Capture the cell that displays the provided text and extract its [x, y] central coordinate. 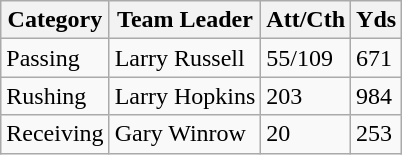
Rushing [55, 96]
55/109 [306, 58]
Team Leader [185, 20]
671 [376, 58]
Receiving [55, 134]
Larry Russell [185, 58]
253 [376, 134]
Att/Cth [306, 20]
Larry Hopkins [185, 96]
984 [376, 96]
Passing [55, 58]
Gary Winrow [185, 134]
Category [55, 20]
203 [306, 96]
Yds [376, 20]
20 [306, 134]
